Return (X, Y) of the center of cell containing provided text 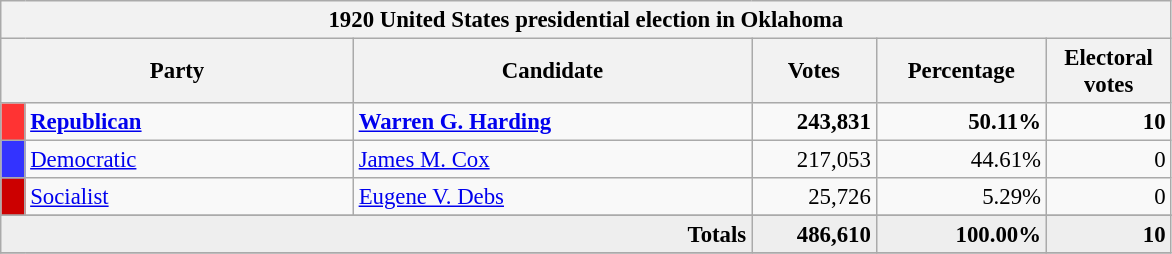
Republican (189, 122)
Percentage (961, 72)
217,053 (814, 160)
5.29% (961, 197)
James M. Cox (552, 160)
Totals (376, 235)
Democratic (189, 160)
1920 United States presidential election in Oklahoma (586, 20)
Candidate (552, 72)
Eugene V. Debs (552, 197)
486,610 (814, 235)
243,831 (814, 122)
Warren G. Harding (552, 122)
25,726 (814, 197)
Party (178, 72)
100.00% (961, 235)
Socialist (189, 197)
Votes (814, 72)
Electoral votes (1108, 72)
44.61% (961, 160)
50.11% (961, 122)
